Detect which cell encompasses the target text, then output its [x, y] center coordinate. 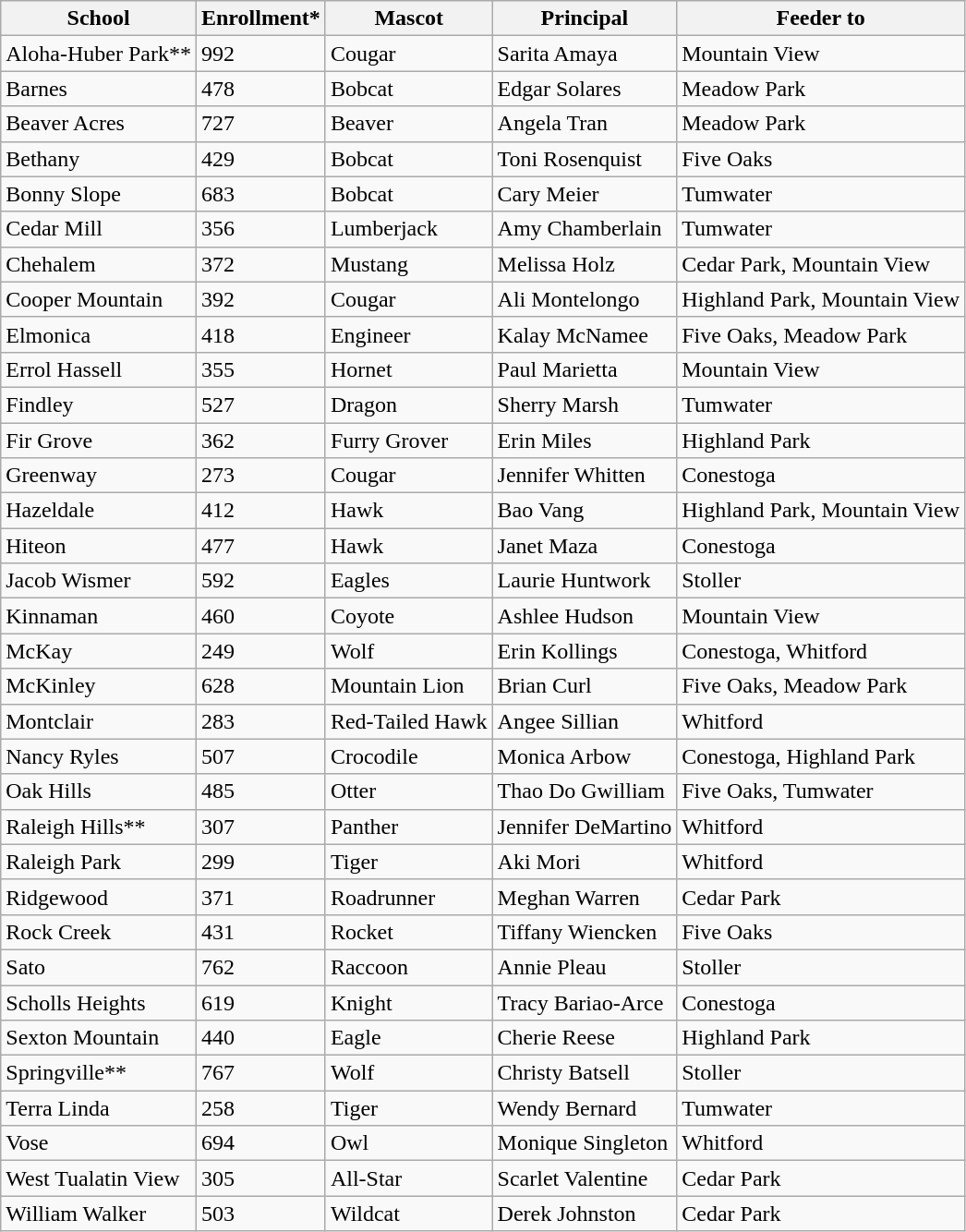
507 [260, 756]
Montclair [99, 721]
Rocket [408, 932]
Cherie Reese [585, 1038]
Cary Meier [585, 194]
619 [260, 1002]
418 [260, 334]
Lumberjack [408, 229]
Kinnaman [99, 616]
Hazeldale [99, 511]
Sato [99, 967]
Terra Linda [99, 1108]
Aki Mori [585, 862]
356 [260, 229]
Jacob Wismer [99, 581]
Five Oaks, Tumwater [821, 791]
Rock Creek [99, 932]
392 [260, 299]
Cooper Mountain [99, 299]
Jennifer Whitten [585, 476]
Enrollment* [260, 18]
412 [260, 511]
727 [260, 124]
Scholls Heights [99, 1002]
Bethany [99, 159]
Conestoga, Whitford [821, 651]
Conestoga, Highland Park [821, 756]
Raleigh Hills** [99, 827]
Amy Chamberlain [585, 229]
Findley [99, 405]
Feeder to [821, 18]
Sherry Marsh [585, 405]
Engineer [408, 334]
478 [260, 89]
440 [260, 1038]
Coyote [408, 616]
628 [260, 686]
762 [260, 967]
Thao Do Gwilliam [585, 791]
Wendy Bernard [585, 1108]
273 [260, 476]
West Tualatin View [99, 1178]
Edgar Solares [585, 89]
Brian Curl [585, 686]
Barnes [99, 89]
299 [260, 862]
477 [260, 546]
Sarita Amaya [585, 54]
Laurie Huntwork [585, 581]
767 [260, 1073]
258 [260, 1108]
Hiteon [99, 546]
485 [260, 791]
Bao Vang [585, 511]
Eagle [408, 1038]
372 [260, 264]
592 [260, 581]
355 [260, 369]
Angela Tran [585, 124]
Sexton Mountain [99, 1038]
Beaver Acres [99, 124]
460 [260, 616]
Nancy Ryles [99, 756]
Greenway [99, 476]
All-Star [408, 1178]
Erin Kollings [585, 651]
Raleigh Park [99, 862]
Ridgewood [99, 897]
McKay [99, 651]
527 [260, 405]
Otter [408, 791]
Red-Tailed Hawk [408, 721]
283 [260, 721]
Scarlet Valentine [585, 1178]
Mascot [408, 18]
Aloha-Huber Park** [99, 54]
503 [260, 1214]
Jennifer DeMartino [585, 827]
Melissa Holz [585, 264]
Oak Hills [99, 791]
431 [260, 932]
Furry Grover [408, 441]
Monique Singleton [585, 1143]
McKinley [99, 686]
Janet Maza [585, 546]
Vose [99, 1143]
Tracy Bariao-Arce [585, 1002]
Chehalem [99, 264]
371 [260, 897]
Dragon [408, 405]
Fir Grove [99, 441]
Beaver [408, 124]
Errol Hassell [99, 369]
Hornet [408, 369]
Ali Montelongo [585, 299]
Mountain Lion [408, 686]
School [99, 18]
Principal [585, 18]
Bonny Slope [99, 194]
Monica Arbow [585, 756]
683 [260, 194]
Knight [408, 1002]
Tiffany Wiencken [585, 932]
Angee Sillian [585, 721]
Ashlee Hudson [585, 616]
Owl [408, 1143]
Christy Batsell [585, 1073]
Annie Pleau [585, 967]
Paul Marietta [585, 369]
429 [260, 159]
Eagles [408, 581]
Kalay McNamee [585, 334]
Roadrunner [408, 897]
249 [260, 651]
Springville** [99, 1073]
Panther [408, 827]
Raccoon [408, 967]
Crocodile [408, 756]
Mustang [408, 264]
Derek Johnston [585, 1214]
Toni Rosenquist [585, 159]
William Walker [99, 1214]
Elmonica [99, 334]
Meghan Warren [585, 897]
Erin Miles [585, 441]
362 [260, 441]
307 [260, 827]
305 [260, 1178]
Cedar Park, Mountain View [821, 264]
Wildcat [408, 1214]
694 [260, 1143]
992 [260, 54]
Cedar Mill [99, 229]
